For the text-containing cell, return its midpoint in (x, y) coordinate format. 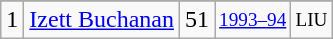
51 (196, 20)
LIU (312, 20)
Izett Buchanan (102, 20)
1993–94 (253, 20)
1 (12, 20)
